For the text-containing cell, return its midpoint in [X, Y] coordinate format. 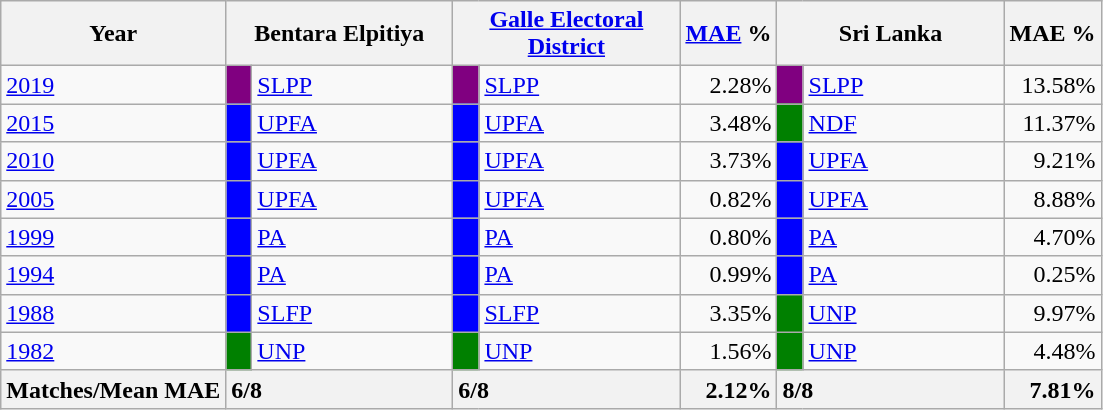
1999 [114, 237]
13.58% [1052, 85]
7.81% [1052, 389]
3.48% [728, 123]
Sri Lanka [890, 34]
2015 [114, 123]
2010 [114, 161]
Bentara Elpitiya [340, 34]
1988 [114, 313]
0.99% [728, 275]
2005 [114, 199]
1.56% [728, 351]
4.70% [1052, 237]
8/8 [890, 389]
Matches/Mean MAE [114, 389]
2.12% [728, 389]
3.35% [728, 313]
Year [114, 34]
1994 [114, 275]
11.37% [1052, 123]
9.97% [1052, 313]
8.88% [1052, 199]
1982 [114, 351]
2.28% [728, 85]
0.80% [728, 237]
Galle Electoral District [566, 34]
3.73% [728, 161]
0.82% [728, 199]
4.48% [1052, 351]
NDF [904, 123]
2019 [114, 85]
9.21% [1052, 161]
0.25% [1052, 275]
